Return the (x, y) coordinate for the center point of the cell that contains the specified text.  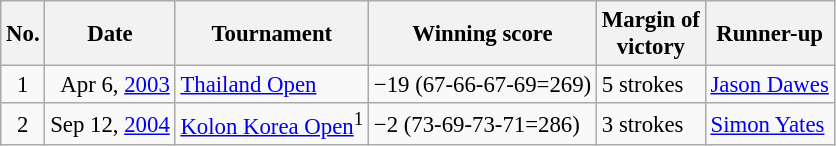
Thailand Open (272, 85)
Tournament (272, 34)
Simon Yates (770, 124)
3 strokes (652, 124)
Date (110, 34)
2 (23, 124)
Winning score (483, 34)
1 (23, 85)
Runner-up (770, 34)
Sep 12, 2004 (110, 124)
Jason Dawes (770, 85)
5 strokes (652, 85)
No. (23, 34)
Kolon Korea Open1 (272, 124)
Margin ofvictory (652, 34)
−19 (67-66-67-69=269) (483, 85)
−2 (73-69-73-71=286) (483, 124)
Apr 6, 2003 (110, 85)
